Identify which cell holds the provided text, then report its (x, y) central coordinate. 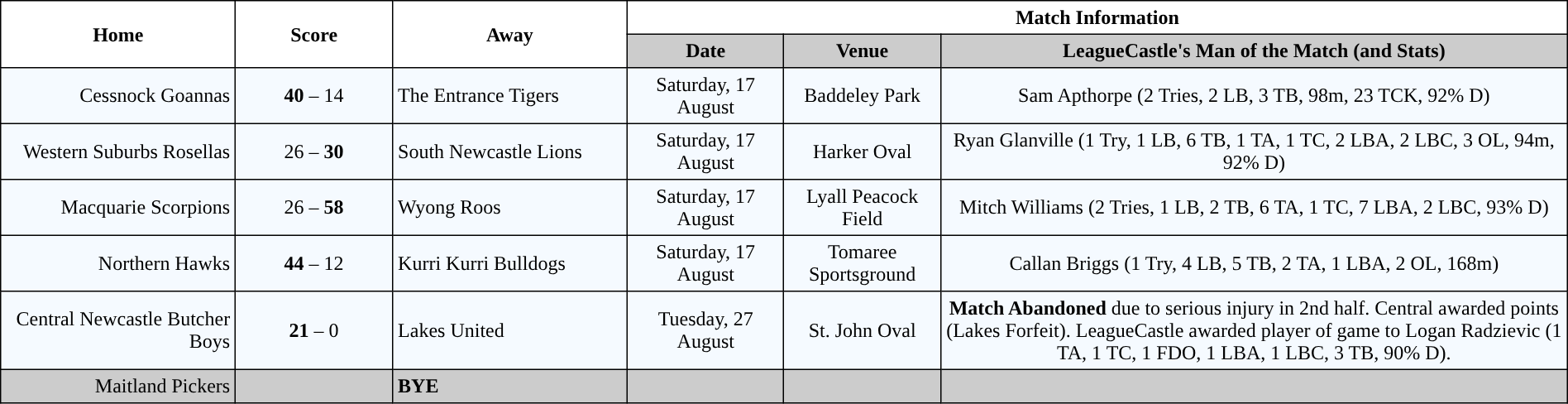
Lyall Peacock Field (862, 208)
Tomaree Sportsground (862, 263)
Sam Apthorpe (2 Tries, 2 LB, 3 TB, 98m, 23 TCK, 92% D) (1254, 96)
Central Newcastle Butcher Boys (118, 330)
Home (118, 35)
Western Suburbs Rosellas (118, 151)
The Entrance Tigers (509, 96)
Match Information (1098, 17)
Maitland Pickers (118, 386)
26 – 30 (314, 151)
Tuesday, 27 August (706, 330)
Northern Hawks (118, 263)
21 – 0 (314, 330)
Wyong Roos (509, 208)
40 – 14 (314, 96)
44 – 12 (314, 263)
Kurri Kurri Bulldogs (509, 263)
Callan Briggs (1 Try, 4 LB, 5 TB, 2 TA, 1 LBA, 2 OL, 168m) (1254, 263)
26 – 58 (314, 208)
Harker Oval (862, 151)
South Newcastle Lions (509, 151)
Cessnock Goannas (118, 96)
BYE (509, 386)
Lakes United (509, 330)
Macquarie Scorpions (118, 208)
Mitch Williams (2 Tries, 1 LB, 2 TB, 6 TA, 1 TC, 7 LBA, 2 LBC, 93% D) (1254, 208)
Ryan Glanville (1 Try, 1 LB, 6 TB, 1 TA, 1 TC, 2 LBA, 2 LBC, 3 OL, 94m, 92% D) (1254, 151)
Score (314, 35)
Venue (862, 50)
Away (509, 35)
LeagueCastle's Man of the Match (and Stats) (1254, 50)
St. John Oval (862, 330)
Baddeley Park (862, 96)
Date (706, 50)
